Output the (X, Y) coordinate of the center of the cell containing the given text.  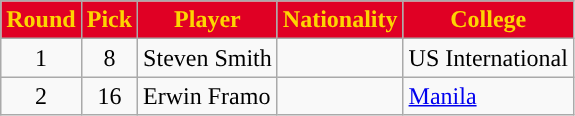
1 (41, 58)
Pick (109, 20)
US International (488, 58)
College (488, 20)
2 (41, 96)
Round (41, 20)
8 (109, 58)
Manila (488, 96)
Erwin Framo (208, 96)
Player (208, 20)
16 (109, 96)
Steven Smith (208, 58)
Nationality (340, 20)
